Determine the (x, y) coordinate at the center of the cell enclosing the given text.  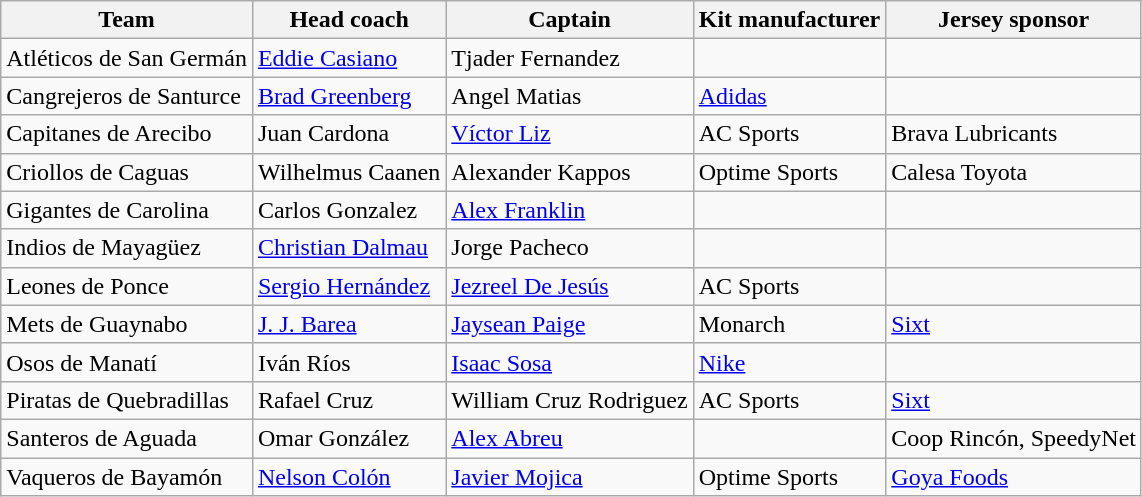
Vaqueros de Bayamón (127, 477)
Brad Greenberg (348, 96)
Sergio Hernández (348, 286)
Indios de Mayagüez (127, 248)
Goya Foods (1014, 477)
Calesa Toyota (1014, 172)
Monarch (790, 324)
William Cruz Rodriguez (570, 400)
Head coach (348, 20)
Alex Abreu (570, 438)
Gigantes de Carolina (127, 210)
Jersey sponsor (1014, 20)
Isaac Sosa (570, 362)
Kit manufacturer (790, 20)
Capitanes de Arecibo (127, 134)
Omar González (348, 438)
Christian Dalmau (348, 248)
J. J. Barea (348, 324)
Alexander Kappos (570, 172)
Alex Franklin (570, 210)
Coop Rincón, SpeedyNet (1014, 438)
Mets de Guaynabo (127, 324)
Carlos Gonzalez (348, 210)
Angel Matias (570, 96)
Team (127, 20)
Leones de Ponce (127, 286)
Víctor Liz (570, 134)
Osos de Manatí (127, 362)
Cangrejeros de Santurce (127, 96)
Tjader Fernandez (570, 58)
Javier Mojica (570, 477)
Santeros de Aguada (127, 438)
Rafael Cruz (348, 400)
Brava Lubricants (1014, 134)
Nelson Colón (348, 477)
Jaysean Paige (570, 324)
Wilhelmus Caanen (348, 172)
Juan Cardona (348, 134)
Adidas (790, 96)
Jezreel De Jesús (570, 286)
Piratas de Quebradillas (127, 400)
Nike (790, 362)
Criollos de Caguas (127, 172)
Iván Ríos (348, 362)
Eddie Casiano (348, 58)
Captain (570, 20)
Atléticos de San Germán (127, 58)
Jorge Pacheco (570, 248)
